Extract the (x, y) coordinate from the center of the cell holding the provided text.  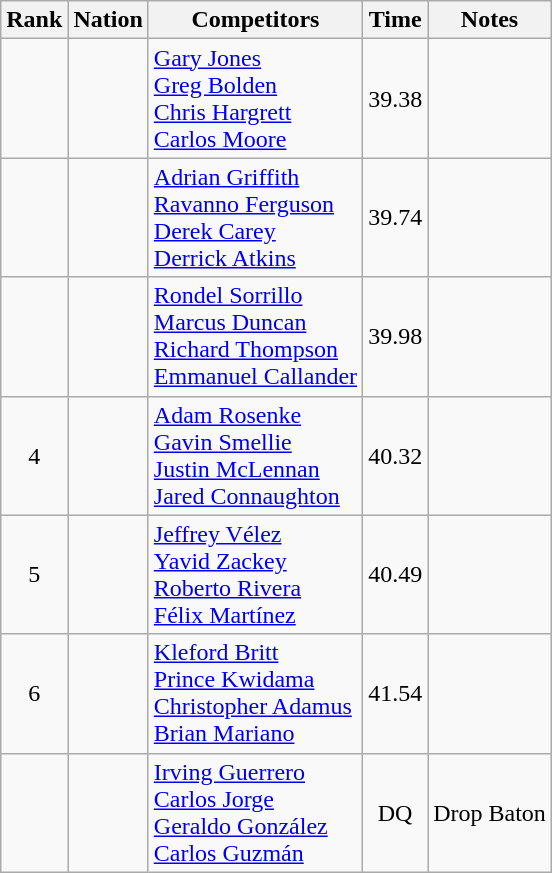
Kleford BrittPrince KwidamaChristopher AdamusBrian Mariano (255, 694)
Nation (108, 20)
Irving GuerreroCarlos JorgeGeraldo GonzálezCarlos Guzmán (255, 812)
40.49 (396, 574)
Jeffrey VélezYavid ZackeyRoberto RiveraFélix Martínez (255, 574)
Time (396, 20)
41.54 (396, 694)
Rank (34, 20)
4 (34, 456)
39.74 (396, 218)
Drop Baton (490, 812)
6 (34, 694)
Notes (490, 20)
Adrian GriffithRavanno FergusonDerek CareyDerrick Atkins (255, 218)
Competitors (255, 20)
Rondel SorrilloMarcus DuncanRichard ThompsonEmmanuel Callander (255, 336)
Gary JonesGreg BoldenChris HargrettCarlos Moore (255, 98)
39.38 (396, 98)
DQ (396, 812)
39.98 (396, 336)
Adam RosenkeGavin SmellieJustin McLennanJared Connaughton (255, 456)
5 (34, 574)
40.32 (396, 456)
